Provide the [X, Y] coordinate of the cell's center where the given text is located.  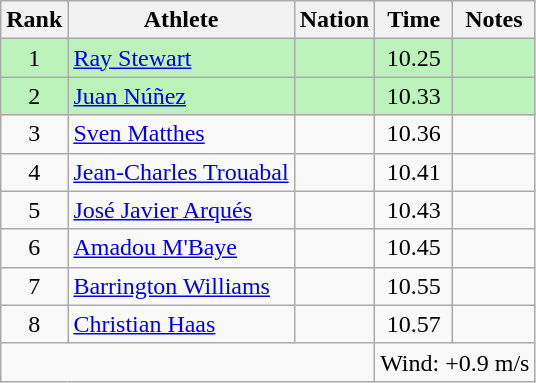
Barrington Williams [181, 286]
10.41 [414, 172]
4 [34, 172]
2 [34, 96]
Athlete [181, 20]
10.36 [414, 134]
6 [34, 248]
Nation [334, 20]
Sven Matthes [181, 134]
1 [34, 58]
8 [34, 324]
Amadou M'Baye [181, 248]
Ray Stewart [181, 58]
Notes [494, 20]
10.43 [414, 210]
José Javier Arqués [181, 210]
Wind: +0.9 m/s [455, 362]
Time [414, 20]
5 [34, 210]
Jean-Charles Trouabal [181, 172]
3 [34, 134]
Rank [34, 20]
10.55 [414, 286]
10.57 [414, 324]
10.45 [414, 248]
Juan Núñez [181, 96]
7 [34, 286]
10.25 [414, 58]
10.33 [414, 96]
Christian Haas [181, 324]
